Extract the (x, y) coordinate from the center of the cell holding the provided text.  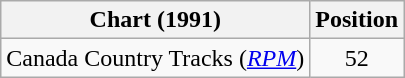
52 (357, 58)
Chart (1991) (156, 20)
Position (357, 20)
Canada Country Tracks (RPM) (156, 58)
